Determine the (x, y) coordinate at the center of the cell enclosing the given text.  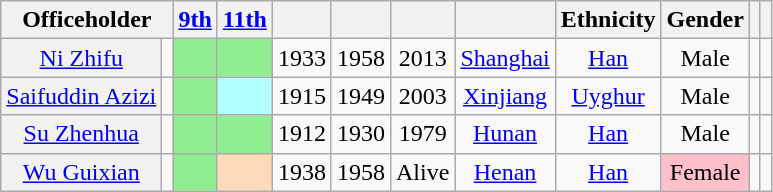
Saifuddin Azizi (82, 96)
Hunan (505, 134)
9th (195, 20)
2013 (422, 58)
Wu Guixian (82, 172)
Ethnicity (608, 20)
Ni Zhifu (82, 58)
1979 (422, 134)
1915 (302, 96)
1933 (302, 58)
11th (244, 20)
Gender (705, 20)
2003 (422, 96)
1938 (302, 172)
1949 (360, 96)
Uyghur (608, 96)
Henan (505, 172)
Shanghai (505, 58)
Female (705, 172)
Xinjiang (505, 96)
Officeholder (87, 20)
1912 (302, 134)
Alive (422, 172)
1930 (360, 134)
Su Zhenhua (82, 134)
